Capture the cell that displays the provided text and extract its (X, Y) central coordinate. 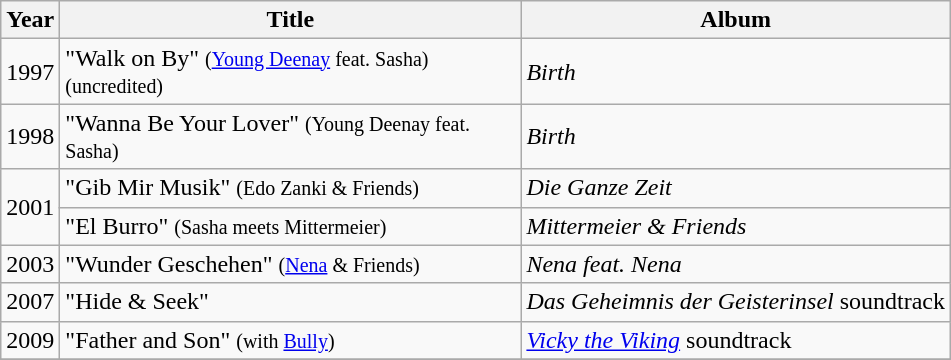
Year (30, 20)
Das Geheimnis der Geisterinsel soundtrack (736, 302)
1997 (30, 72)
2001 (30, 207)
2003 (30, 264)
Mittermeier & Friends (736, 226)
"El Burro" (Sasha meets Mittermeier) (290, 226)
"Walk on By" (Young Deenay feat. Sasha) (uncredited) (290, 72)
1998 (30, 136)
Vicky the Viking soundtrack (736, 340)
"Wanna Be Your Lover" (Young Deenay feat. Sasha) (290, 136)
2009 (30, 340)
Title (290, 20)
"Gib Mir Musik" (Edo Zanki & Friends) (290, 188)
Nena feat. Nena (736, 264)
2007 (30, 302)
"Hide & Seek" (290, 302)
"Wunder Geschehen" (Nena & Friends) (290, 264)
"Father and Son" (with Bully) (290, 340)
Album (736, 20)
Die Ganze Zeit (736, 188)
